Extract the (X, Y) coordinate from the center of the cell holding the provided text.  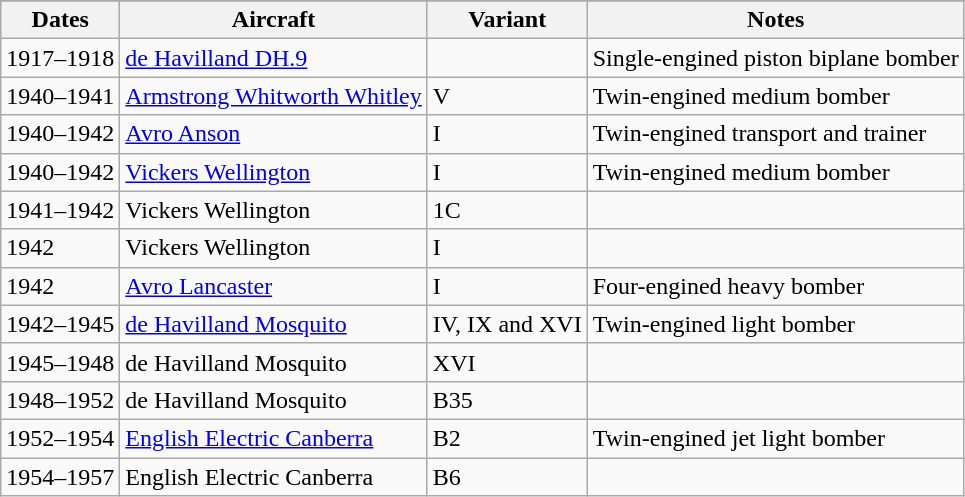
Avro Anson (274, 134)
Aircraft (274, 20)
1C (507, 210)
V (507, 96)
1940–1941 (60, 96)
Notes (776, 20)
IV, IX and XVI (507, 324)
Variant (507, 20)
B6 (507, 477)
1954–1957 (60, 477)
Dates (60, 20)
de Havilland DH.9 (274, 58)
Avro Lancaster (274, 286)
B35 (507, 400)
XVI (507, 362)
Armstrong Whitworth Whitley (274, 96)
1948–1952 (60, 400)
Twin-engined light bomber (776, 324)
1945–1948 (60, 362)
1952–1954 (60, 438)
B2 (507, 438)
1942–1945 (60, 324)
1917–1918 (60, 58)
Twin-engined jet light bomber (776, 438)
Single-engined piston biplane bomber (776, 58)
Four-engined heavy bomber (776, 286)
1941–1942 (60, 210)
Twin-engined transport and trainer (776, 134)
